Capture the cell that displays the provided text and extract its [X, Y] central coordinate. 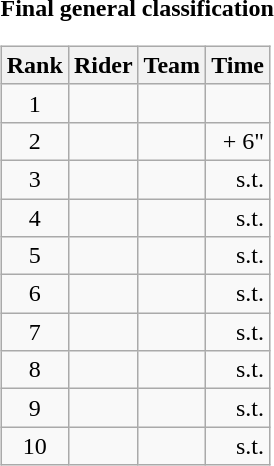
1 [34, 103]
Team [172, 65]
Rider [103, 65]
6 [34, 294]
Rank [34, 65]
4 [34, 217]
9 [34, 408]
7 [34, 332]
+ 6" [238, 141]
3 [34, 179]
Time [238, 65]
10 [34, 446]
5 [34, 256]
8 [34, 370]
2 [34, 141]
